Scan for the cell matching the given text and deliver its (X, Y) coordinate at center. 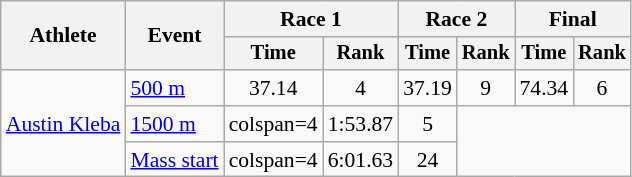
6 (602, 88)
37.19 (428, 88)
74.34 (544, 88)
Race 2 (456, 19)
1500 m (174, 124)
9 (486, 88)
colspan=4 (274, 124)
37.14 (274, 88)
Event (174, 36)
Race 1 (312, 19)
500 m (174, 88)
4 (360, 88)
Athlete (64, 36)
Austin Kleba (64, 124)
5 (428, 124)
Final (572, 19)
1:53.87 (360, 124)
